Locate the cell with the specified text and output its [X, Y] center coordinate. 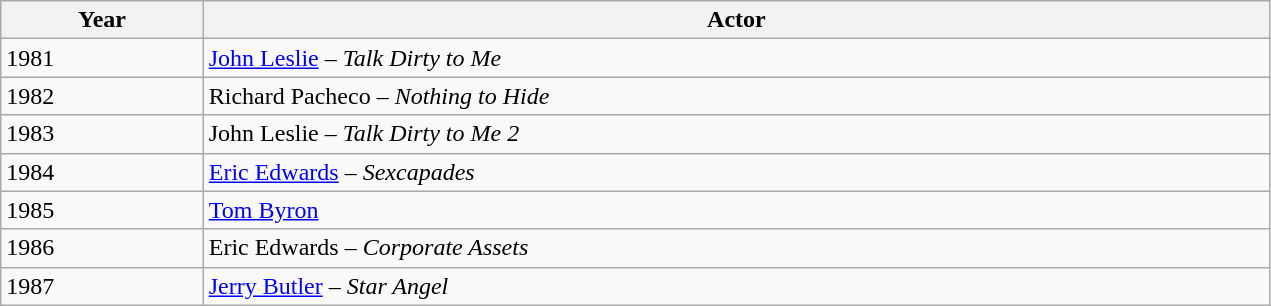
John Leslie – Talk Dirty to Me [736, 58]
1987 [102, 286]
Richard Pacheco – Nothing to Hide [736, 96]
1982 [102, 96]
1984 [102, 172]
1983 [102, 134]
Tom Byron [736, 210]
Eric Edwards – Corporate Assets [736, 248]
1981 [102, 58]
1986 [102, 248]
1985 [102, 210]
Year [102, 20]
Jerry Butler – Star Angel [736, 286]
John Leslie – Talk Dirty to Me 2 [736, 134]
Actor [736, 20]
Eric Edwards – Sexcapades [736, 172]
